For the text-containing cell, return its midpoint in [x, y] coordinate format. 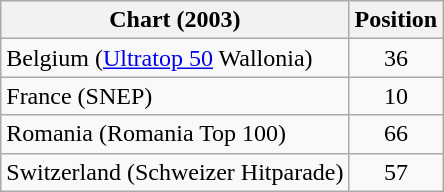
10 [396, 96]
Switzerland (Schweizer Hitparade) [175, 172]
57 [396, 172]
Chart (2003) [175, 20]
36 [396, 58]
Romania (Romania Top 100) [175, 134]
France (SNEP) [175, 96]
Belgium (Ultratop 50 Wallonia) [175, 58]
Position [396, 20]
66 [396, 134]
